Find where the given text appears and provide that cell's center as [x, y] coordinate. 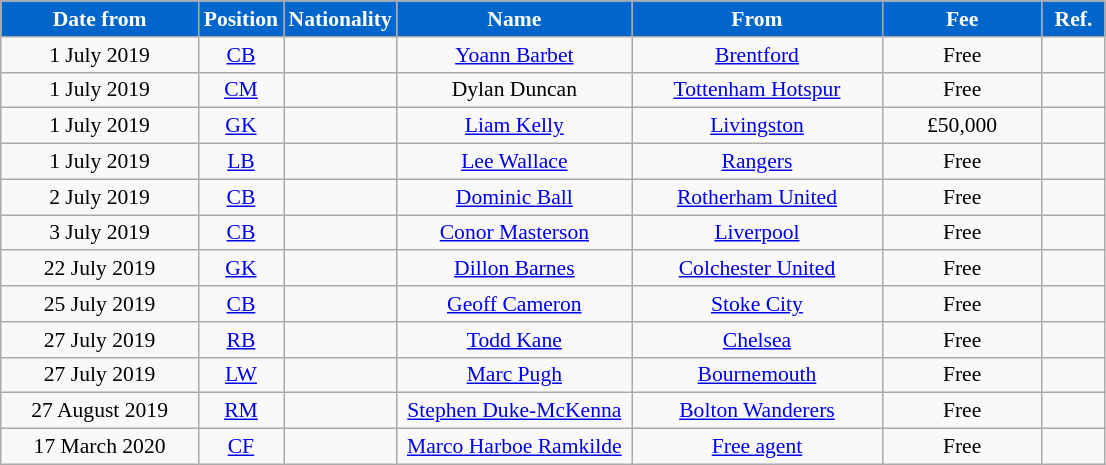
Nationality [340, 19]
Name [514, 19]
From [757, 19]
Colchester United [757, 269]
RM [240, 411]
Bolton Wanderers [757, 411]
Date from [100, 19]
Rotherham United [757, 197]
2 July 2019 [100, 197]
27 August 2019 [100, 411]
Liam Kelly [514, 126]
Lee Wallace [514, 162]
Todd Kane [514, 340]
Stephen Duke-McKenna [514, 411]
17 March 2020 [100, 447]
Chelsea [757, 340]
Marco Harboe Ramkilde [514, 447]
22 July 2019 [100, 269]
Marc Pugh [514, 375]
Dylan Duncan [514, 90]
Position [240, 19]
Livingston [757, 126]
Geoff Cameron [514, 304]
Liverpool [757, 233]
Brentford [757, 55]
Rangers [757, 162]
Stoke City [757, 304]
Bournemouth [757, 375]
RB [240, 340]
Conor Masterson [514, 233]
25 July 2019 [100, 304]
Free agent [757, 447]
CF [240, 447]
Yoann Barbet [514, 55]
Dominic Ball [514, 197]
Ref. [1074, 19]
Dillon Barnes [514, 269]
£50,000 [962, 126]
Tottenham Hotspur [757, 90]
CM [240, 90]
LW [240, 375]
Fee [962, 19]
LB [240, 162]
3 July 2019 [100, 233]
